Output the [x, y] coordinate of the center of the cell containing the given text.  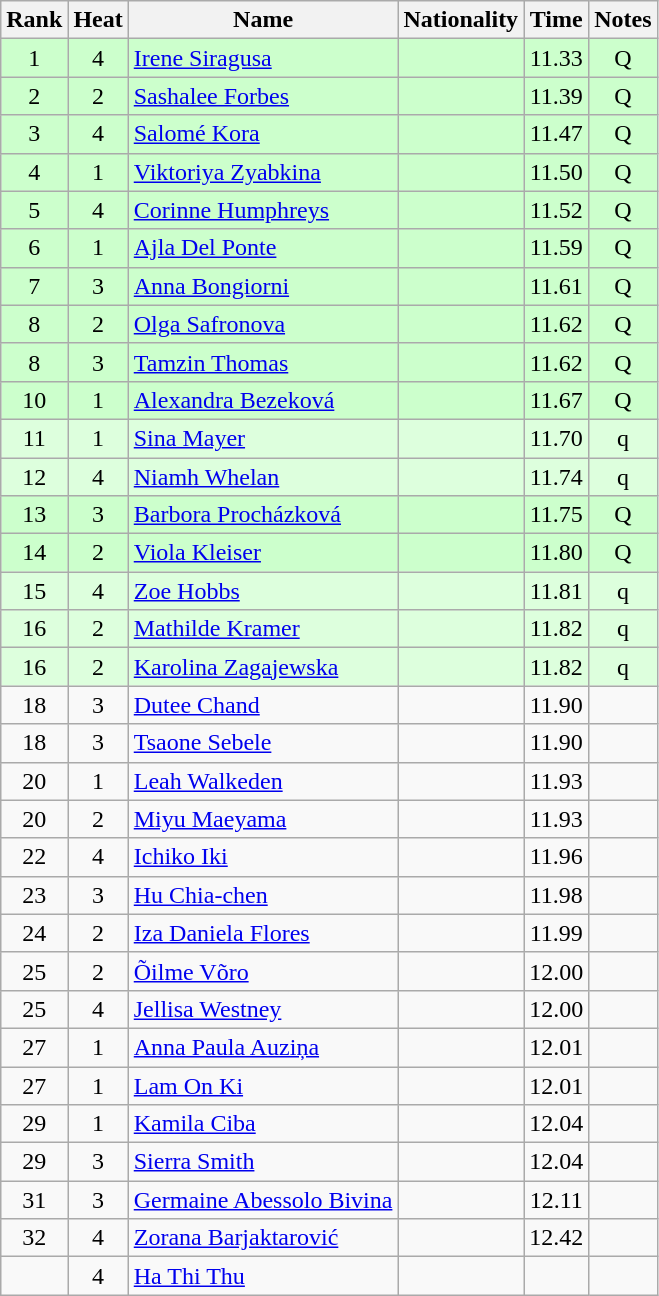
Tamzin Thomas [263, 362]
11.59 [556, 248]
Salomé Kora [263, 134]
11.50 [556, 172]
Dutee Chand [263, 705]
Rank [34, 20]
Zoe Hobbs [263, 591]
11 [34, 438]
Anna Bongiorni [263, 286]
11.74 [556, 477]
11.47 [556, 134]
Zorana Barjaktarović [263, 1238]
7 [34, 286]
Name [263, 20]
6 [34, 248]
11.96 [556, 857]
11.70 [556, 438]
Corinne Humphreys [263, 210]
Jellisa Westney [263, 1009]
Ha Thi Thu [263, 1276]
22 [34, 857]
Time [556, 20]
12.11 [556, 1200]
Karolina Zagajewska [263, 667]
13 [34, 515]
Heat [98, 20]
11.52 [556, 210]
10 [34, 400]
12.42 [556, 1238]
Lam On Ki [263, 1085]
Sashalee Forbes [263, 96]
Olga Safronova [263, 324]
31 [34, 1200]
Nationality [461, 20]
5 [34, 210]
11.98 [556, 895]
Viola Kleiser [263, 553]
24 [34, 933]
32 [34, 1238]
11.67 [556, 400]
11.99 [556, 933]
12 [34, 477]
Notes [623, 20]
14 [34, 553]
Sina Mayer [263, 438]
Hu Chia-chen [263, 895]
Leah Walkeden [263, 781]
11.39 [556, 96]
Sierra Smith [263, 1162]
23 [34, 895]
11.81 [556, 591]
11.33 [556, 58]
Viktoriya Zyabkina [263, 172]
Niamh Whelan [263, 477]
Ichiko Iki [263, 857]
Barbora Procházková [263, 515]
Kamila Ciba [263, 1124]
Õilme Võro [263, 971]
11.80 [556, 553]
Alexandra Bezeková [263, 400]
11.75 [556, 515]
Miyu Maeyama [263, 819]
Anna Paula Auziņa [263, 1047]
Irene Siragusa [263, 58]
Ajla Del Ponte [263, 248]
Tsaone Sebele [263, 743]
11.61 [556, 286]
Mathilde Kramer [263, 629]
Germaine Abessolo Bivina [263, 1200]
Iza Daniela Flores [263, 933]
15 [34, 591]
